Search for the cell housing the specified text and yield its (x, y) center coordinate. 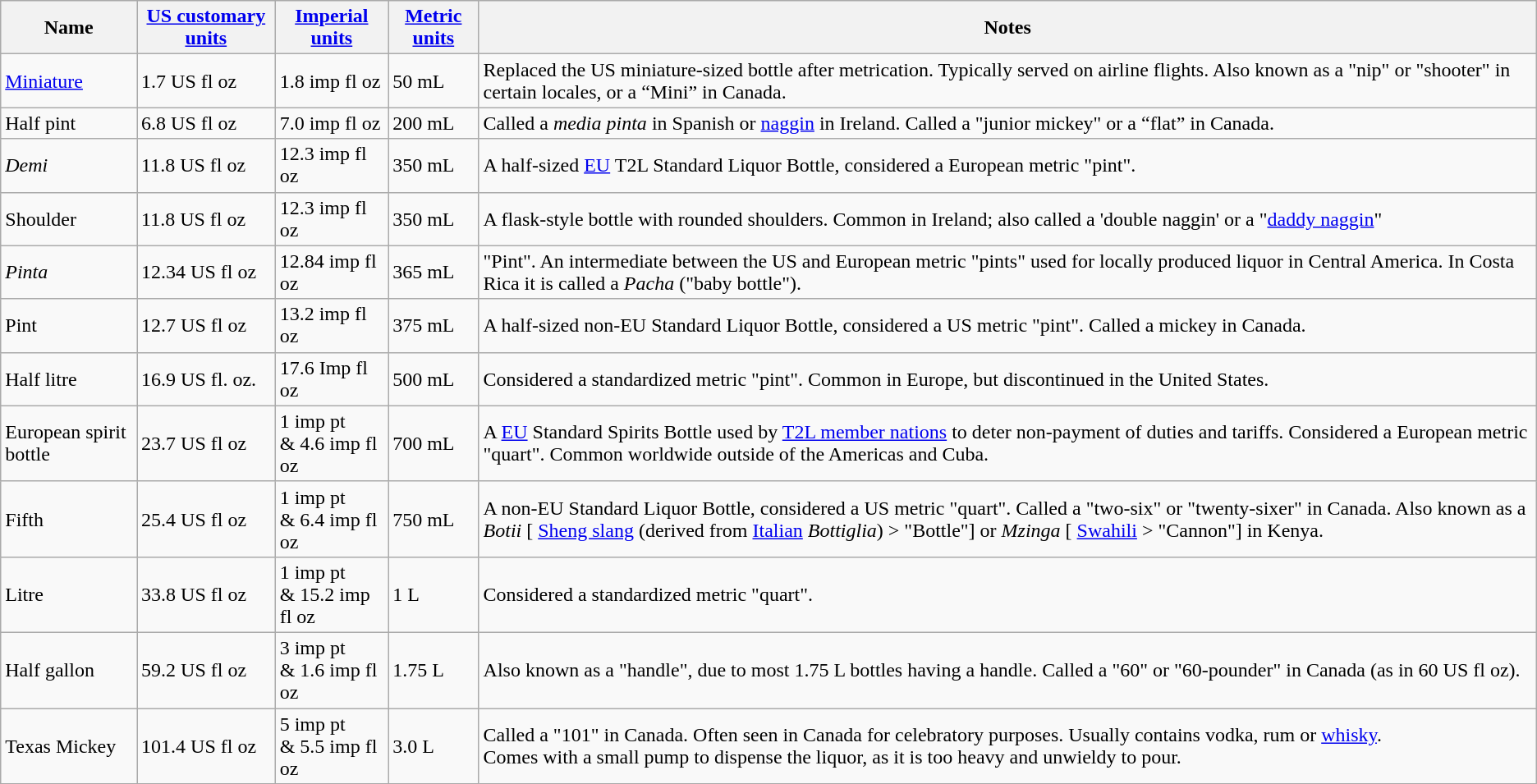
Half pint (69, 123)
Also known as a "handle", due to most 1.75 L bottles having a handle. Called a "60" or "60-pounder" in Canada (as in 60 US fl oz). (1007, 670)
1.7 US fl oz (207, 80)
Pinta (69, 273)
3.0 L (434, 745)
375 mL (434, 325)
Texas Mickey (69, 745)
101.4 US fl oz (207, 745)
200 mL (434, 123)
5 imp pt& 5.5 imp fl oz (332, 745)
Miniature (69, 80)
12.84 imp fl oz (332, 273)
16.9 US fl. oz. (207, 379)
700 mL (434, 443)
US customary units (207, 28)
23.7 US fl oz (207, 443)
Considered a standardized metric "quart". (1007, 594)
1.8 imp fl oz (332, 80)
Metric units (434, 28)
1 imp pt& 6.4 imp fl oz (332, 519)
1.75 L (434, 670)
Fifth (69, 519)
17.6 Imp fl oz (332, 379)
European spirit bottle (69, 443)
1 imp pt& 15.2 imp fl oz (332, 594)
Pint (69, 325)
1 L (434, 594)
500 mL (434, 379)
Considered a standardized metric "pint". Common in Europe, but discontinued in the United States. (1007, 379)
1 imp pt& 4.6 imp fl oz (332, 443)
25.4 US fl oz (207, 519)
33.8 US fl oz (207, 594)
Called a media pinta in Spanish or naggin in Ireland. Called a "junior mickey" or a “flat” in Canada. (1007, 123)
59.2 US fl oz (207, 670)
Litre (69, 594)
365 mL (434, 273)
Half gallon (69, 670)
50 mL (434, 80)
Half litre (69, 379)
Shoulder (69, 218)
750 mL (434, 519)
Imperial units (332, 28)
A half-sized EU T2L Standard Liquor Bottle, considered a European metric "pint". (1007, 166)
13.2 imp fl oz (332, 325)
A flask-style bottle with rounded shoulders. Common in Ireland; also called a 'double naggin' or a "daddy naggin" (1007, 218)
12.34 US fl oz (207, 273)
A half-sized non-EU Standard Liquor Bottle, considered a US metric "pint". Called a mickey in Canada. (1007, 325)
12.7 US fl oz (207, 325)
3 imp pt& 1.6 imp fl oz (332, 670)
Name (69, 28)
Demi (69, 166)
6.8 US fl oz (207, 123)
Notes (1007, 28)
7.0 imp fl oz (332, 123)
